Provide the [X, Y] coordinate of the cell's center where the given text is located.  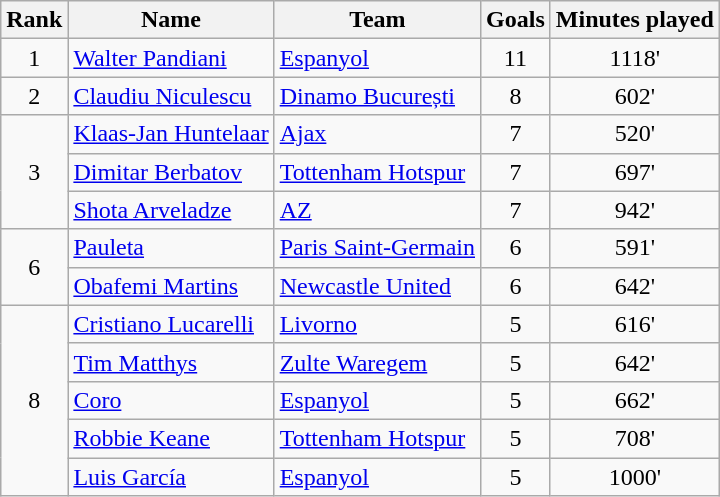
Cristiano Lucarelli [171, 324]
Obafemi Martins [171, 286]
11 [516, 58]
Tim Matthys [171, 362]
602' [634, 96]
3 [34, 172]
Rank [34, 20]
591' [634, 248]
697' [634, 172]
520' [634, 134]
Goals [516, 20]
Coro [171, 400]
1118' [634, 58]
1000' [634, 477]
Team [377, 20]
Zulte Waregem [377, 362]
Luis García [171, 477]
Shota Arveladze [171, 210]
Robbie Keane [171, 438]
Name [171, 20]
662' [634, 400]
Pauleta [171, 248]
616' [634, 324]
1 [34, 58]
Ajax [377, 134]
Klaas-Jan Huntelaar [171, 134]
2 [34, 96]
Dimitar Berbatov [171, 172]
Livorno [377, 324]
Walter Pandiani [171, 58]
Claudiu Niculescu [171, 96]
Minutes played [634, 20]
Newcastle United [377, 286]
708' [634, 438]
942' [634, 210]
AZ [377, 210]
Dinamo București [377, 96]
Paris Saint-Germain [377, 248]
